Provide the (X, Y) coordinate of the cell's center where the given text is located.  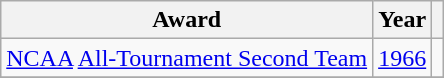
NCAA All-Tournament Second Team (187, 58)
Award (187, 20)
1966 (402, 58)
Year (402, 20)
